Locate the cell with the specified text and output its (x, y) center coordinate. 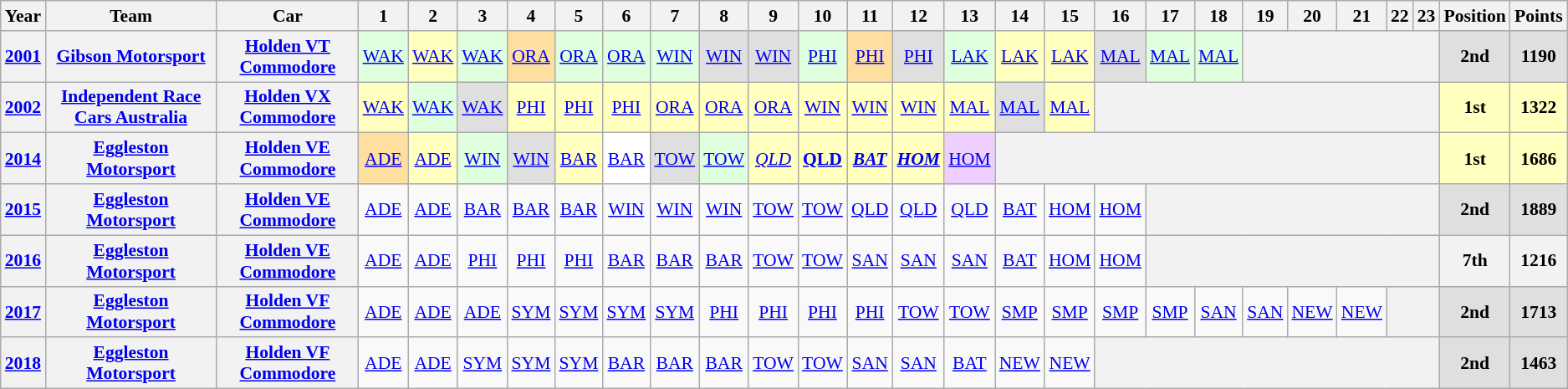
7th (1474, 261)
15 (1070, 16)
9 (773, 16)
4 (532, 16)
Holden VT Commodore (288, 57)
1463 (1539, 363)
2001 (23, 57)
2018 (23, 363)
2014 (23, 159)
19 (1264, 16)
1 (383, 16)
20 (1311, 16)
1686 (1539, 159)
1322 (1539, 107)
Car (288, 16)
Holden VX Commodore (288, 107)
11 (870, 16)
22 (1400, 16)
2016 (23, 261)
8 (724, 16)
2015 (23, 209)
1889 (1539, 209)
18 (1218, 16)
1713 (1539, 311)
3 (482, 16)
12 (918, 16)
23 (1427, 16)
Gibson Motorsport (130, 57)
Year (23, 16)
Team (130, 16)
6 (626, 16)
14 (1020, 16)
16 (1121, 16)
1190 (1539, 57)
13 (970, 16)
1216 (1539, 261)
2017 (23, 311)
2002 (23, 107)
Position (1474, 16)
10 (823, 16)
5 (579, 16)
17 (1170, 16)
Points (1539, 16)
7 (674, 16)
Independent Race Cars Australia (130, 107)
2 (433, 16)
21 (1361, 16)
